Search for the cell housing the specified text and yield its (X, Y) center coordinate. 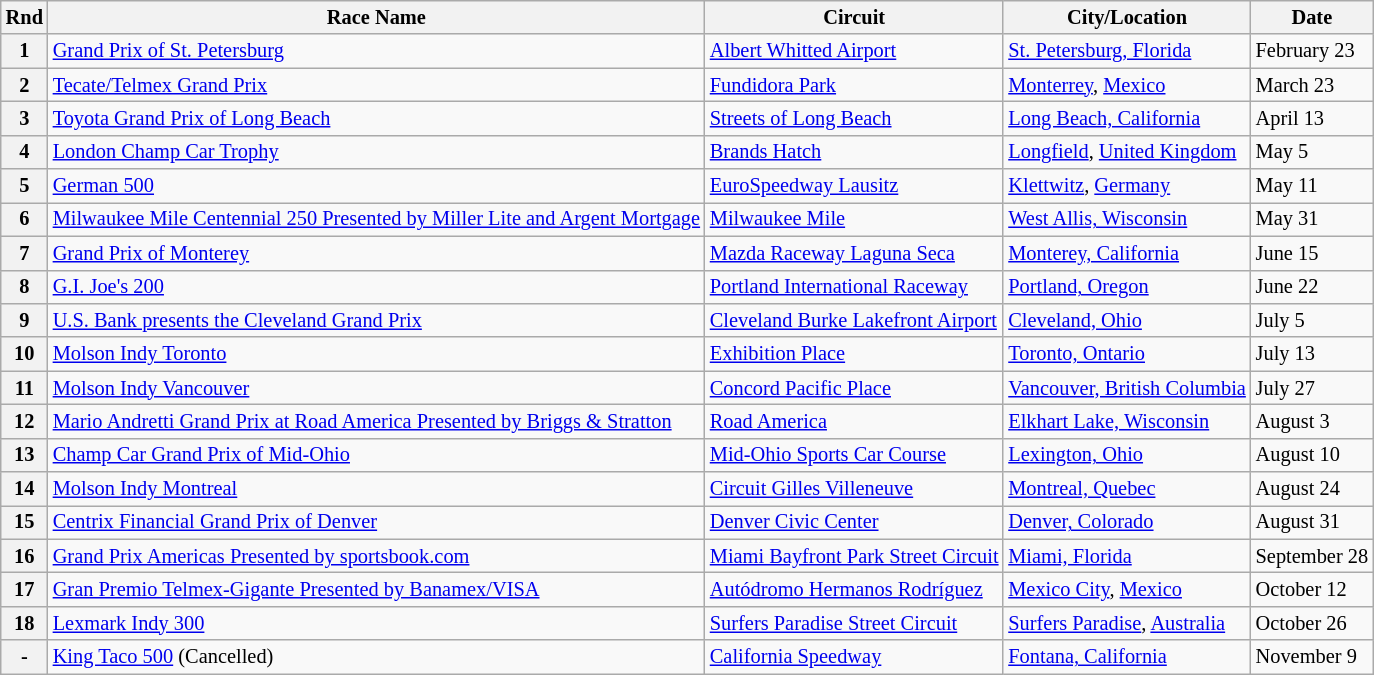
Rnd (24, 17)
June 15 (1312, 253)
Miami, Florida (1126, 556)
Milwaukee Mile Centennial 250 Presented by Miller Lite and Argent Mortgage (376, 219)
Miami Bayfront Park Street Circuit (854, 556)
Grand Prix Americas Presented by sportsbook.com (376, 556)
1 (24, 51)
Surfers Paradise Street Circuit (854, 623)
Road America (854, 421)
Cleveland, Ohio (1126, 320)
Lexington, Ohio (1126, 455)
Fontana, California (1126, 657)
Monterey, California (1126, 253)
Cleveland Burke Lakefront Airport (854, 320)
14 (24, 489)
Centrix Financial Grand Prix of Denver (376, 522)
Molson Indy Vancouver (376, 388)
West Allis, Wisconsin (1126, 219)
U.S. Bank presents the Cleveland Grand Prix (376, 320)
Concord Pacific Place (854, 388)
August 3 (1312, 421)
City/Location (1126, 17)
Circuit Gilles Villeneuve (854, 489)
12 (24, 421)
7 (24, 253)
10 (24, 354)
Gran Premio Telmex-Gigante Presented by Banamex/VISA (376, 589)
6 (24, 219)
Albert Whitted Airport (854, 51)
Mexico City, Mexico (1126, 589)
Autódromo Hermanos Rodríguez (854, 589)
July 5 (1312, 320)
Molson Indy Toronto (376, 354)
Long Beach, California (1126, 118)
July 13 (1312, 354)
California Speedway (854, 657)
October 26 (1312, 623)
Toronto, Ontario (1126, 354)
- (24, 657)
Toyota Grand Prix of Long Beach (376, 118)
September 28 (1312, 556)
German 500 (376, 186)
Longfield, United Kingdom (1126, 152)
June 22 (1312, 287)
3 (24, 118)
St. Petersburg, Florida (1126, 51)
November 9 (1312, 657)
February 23 (1312, 51)
Date (1312, 17)
August 10 (1312, 455)
11 (24, 388)
April 13 (1312, 118)
July 27 (1312, 388)
Grand Prix of Monterey (376, 253)
4 (24, 152)
G.I. Joe's 200 (376, 287)
Monterrey, Mexico (1126, 85)
Mid-Ohio Sports Car Course (854, 455)
Grand Prix of St. Petersburg (376, 51)
Streets of Long Beach (854, 118)
8 (24, 287)
Klettwitz, Germany (1126, 186)
Champ Car Grand Prix of Mid-Ohio (376, 455)
Portland International Raceway (854, 287)
October 12 (1312, 589)
15 (24, 522)
March 23 (1312, 85)
Mario Andretti Grand Prix at Road America Presented by Briggs & Stratton (376, 421)
Montreal, Quebec (1126, 489)
9 (24, 320)
Mazda Raceway Laguna Seca (854, 253)
London Champ Car Trophy (376, 152)
Brands Hatch (854, 152)
Surfers Paradise, Australia (1126, 623)
Vancouver, British Columbia (1126, 388)
King Taco 500 (Cancelled) (376, 657)
Molson Indy Montreal (376, 489)
Denver Civic Center (854, 522)
May 31 (1312, 219)
Tecate/Telmex Grand Prix (376, 85)
2 (24, 85)
Portland, Oregon (1126, 287)
17 (24, 589)
EuroSpeedway Lausitz (854, 186)
5 (24, 186)
13 (24, 455)
16 (24, 556)
Circuit (854, 17)
Milwaukee Mile (854, 219)
Lexmark Indy 300 (376, 623)
August 31 (1312, 522)
18 (24, 623)
Elkhart Lake, Wisconsin (1126, 421)
May 11 (1312, 186)
August 24 (1312, 489)
Fundidora Park (854, 85)
Denver, Colorado (1126, 522)
Exhibition Place (854, 354)
May 5 (1312, 152)
Race Name (376, 17)
